Capture the cell that displays the provided text and extract its (x, y) central coordinate. 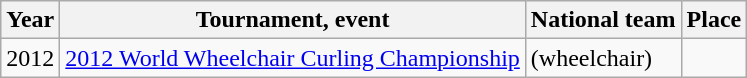
Tournament, event (293, 20)
2012 World Wheelchair Curling Championship (293, 58)
2012 (30, 58)
Place (714, 20)
National team (603, 20)
Year (30, 20)
(wheelchair) (603, 58)
